Output the (x, y) coordinate of the center of the cell containing the given text.  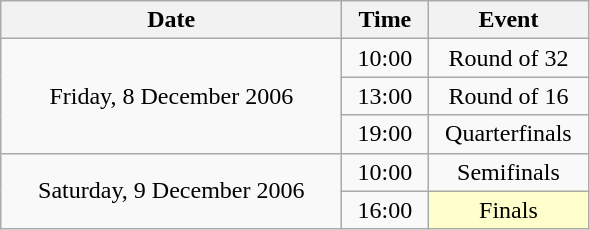
Quarterfinals (508, 134)
19:00 (385, 134)
13:00 (385, 96)
Time (385, 20)
Date (172, 20)
Round of 16 (508, 96)
Semifinals (508, 172)
Saturday, 9 December 2006 (172, 191)
Round of 32 (508, 58)
Finals (508, 210)
Friday, 8 December 2006 (172, 96)
16:00 (385, 210)
Event (508, 20)
